Determine the (x, y) coordinate at the center of the cell enclosing the given text.  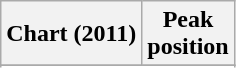
Chart (2011) (72, 34)
Peakposition (188, 34)
